Determine the (x, y) coordinate at the center of the cell enclosing the given text.  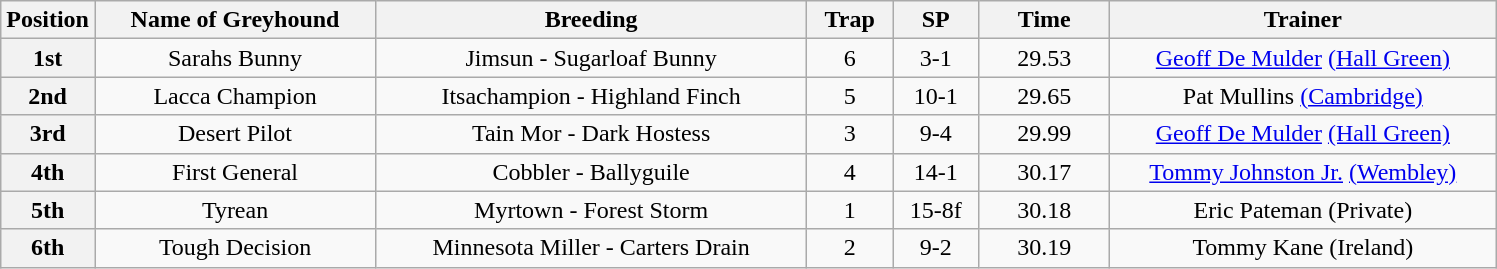
Myrtown - Forest Storm (592, 210)
Trainer (1303, 20)
Tyrean (234, 210)
30.17 (1044, 172)
5th (48, 210)
Itsachampion - Highland Finch (592, 96)
1 (850, 210)
Trap (850, 20)
Cobbler - Ballyguile (592, 172)
3-1 (936, 58)
4 (850, 172)
Pat Mullins (Cambridge) (1303, 96)
9-4 (936, 134)
30.19 (1044, 248)
1st (48, 58)
3 (850, 134)
15-8f (936, 210)
SP (936, 20)
2 (850, 248)
First General (234, 172)
10-1 (936, 96)
Minnesota Miller - Carters Drain (592, 248)
Tommy Kane (Ireland) (1303, 248)
Lacca Champion (234, 96)
Desert Pilot (234, 134)
Name of Greyhound (234, 20)
2nd (48, 96)
29.99 (1044, 134)
14-1 (936, 172)
9-2 (936, 248)
Tough Decision (234, 248)
Time (1044, 20)
29.65 (1044, 96)
Jimsun - Sugarloaf Bunny (592, 58)
Eric Pateman (Private) (1303, 210)
Breeding (592, 20)
6 (850, 58)
Tommy Johnston Jr. (Wembley) (1303, 172)
30.18 (1044, 210)
29.53 (1044, 58)
Sarahs Bunny (234, 58)
Position (48, 20)
3rd (48, 134)
6th (48, 248)
Tain Mor - Dark Hostess (592, 134)
5 (850, 96)
4th (48, 172)
